Find where the given text appears and provide that cell's center as [X, Y] coordinate. 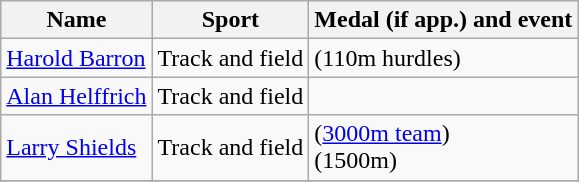
Alan Helffrich [76, 96]
(110m hurdles) [444, 58]
Name [76, 20]
Harold Barron [76, 58]
(3000m team) (1500m) [444, 148]
Larry Shields [76, 148]
Medal (if app.) and event [444, 20]
Sport [230, 20]
